From the cell containing the given text, extract its center point as (X, Y) coordinate. 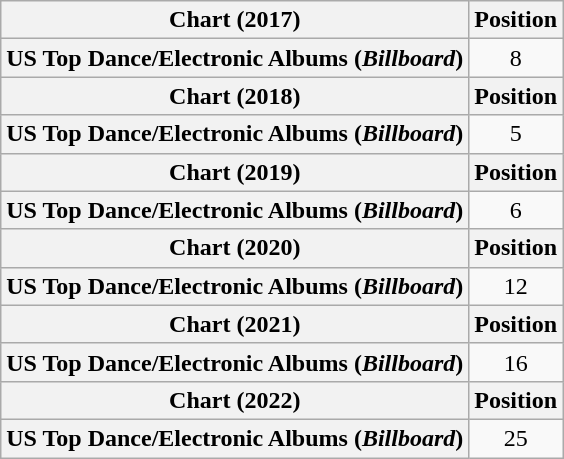
Chart (2022) (235, 400)
Chart (2021) (235, 324)
25 (516, 438)
5 (516, 134)
Chart (2019) (235, 172)
Chart (2017) (235, 20)
16 (516, 362)
8 (516, 58)
Chart (2020) (235, 248)
12 (516, 286)
Chart (2018) (235, 96)
6 (516, 210)
